Search for the cell housing the specified text and yield its [x, y] center coordinate. 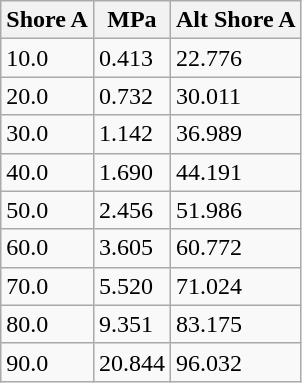
Alt Shore A [236, 20]
9.351 [132, 324]
2.456 [132, 210]
30.011 [236, 96]
3.605 [132, 248]
83.175 [236, 324]
5.520 [132, 286]
71.024 [236, 286]
20.844 [132, 362]
Shore A [48, 20]
80.0 [48, 324]
MPa [132, 20]
96.032 [236, 362]
1.690 [132, 172]
36.989 [236, 134]
1.142 [132, 134]
20.0 [48, 96]
0.413 [132, 58]
22.776 [236, 58]
10.0 [48, 58]
60.772 [236, 248]
30.0 [48, 134]
60.0 [48, 248]
90.0 [48, 362]
44.191 [236, 172]
0.732 [132, 96]
40.0 [48, 172]
50.0 [48, 210]
70.0 [48, 286]
51.986 [236, 210]
